Return the (X, Y) coordinate for the center point of the cell that contains the specified text.  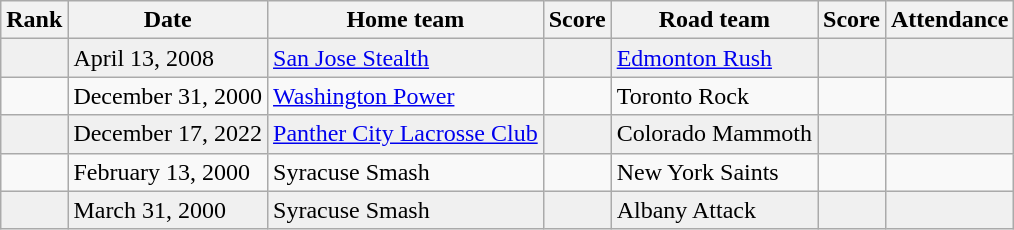
Albany Attack (714, 210)
San Jose Stealth (406, 58)
March 31, 2000 (168, 210)
Road team (714, 20)
Colorado Mammoth (714, 134)
Panther City Lacrosse Club (406, 134)
Rank (34, 20)
Washington Power (406, 96)
Date (168, 20)
New York Saints (714, 172)
Home team (406, 20)
December 31, 2000 (168, 96)
February 13, 2000 (168, 172)
Attendance (949, 20)
Edmonton Rush (714, 58)
December 17, 2022 (168, 134)
April 13, 2008 (168, 58)
Toronto Rock (714, 96)
